From the cell containing the given text, extract its center point as (X, Y) coordinate. 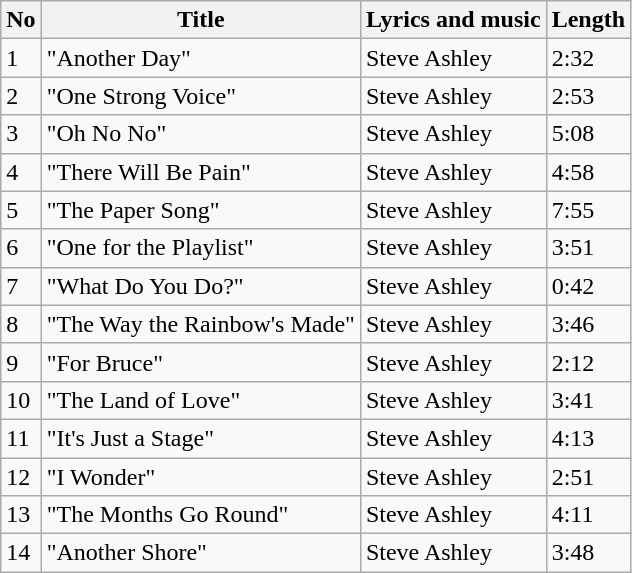
9 (21, 362)
Length (588, 20)
Lyrics and music (453, 20)
"Another Day" (200, 58)
"Another Shore" (200, 553)
"The Months Go Round" (200, 515)
4:13 (588, 438)
"For Bruce" (200, 362)
14 (21, 553)
12 (21, 477)
"Oh No No" (200, 134)
2:32 (588, 58)
0:42 (588, 286)
6 (21, 248)
2:53 (588, 96)
"The Way the Rainbow's Made" (200, 324)
11 (21, 438)
"One for the Playlist" (200, 248)
4:11 (588, 515)
3:46 (588, 324)
3:51 (588, 248)
"What Do You Do?" (200, 286)
2:51 (588, 477)
"It's Just a Stage" (200, 438)
5 (21, 210)
2 (21, 96)
7 (21, 286)
"There Will Be Pain" (200, 172)
7:55 (588, 210)
3 (21, 134)
"I Wonder" (200, 477)
4:58 (588, 172)
"One Strong Voice" (200, 96)
2:12 (588, 362)
Title (200, 20)
1 (21, 58)
3:48 (588, 553)
4 (21, 172)
10 (21, 400)
No (21, 20)
"The Land of Love" (200, 400)
3:41 (588, 400)
"The Paper Song" (200, 210)
13 (21, 515)
5:08 (588, 134)
8 (21, 324)
